Pinpoint the cell where the given text exists, returning its (x, y) midpoint coordinate. 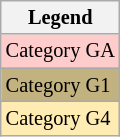
Category GA (60, 51)
Category G4 (60, 118)
Category G1 (60, 85)
Legend (60, 17)
